From the cell containing the given text, extract its center point as (x, y) coordinate. 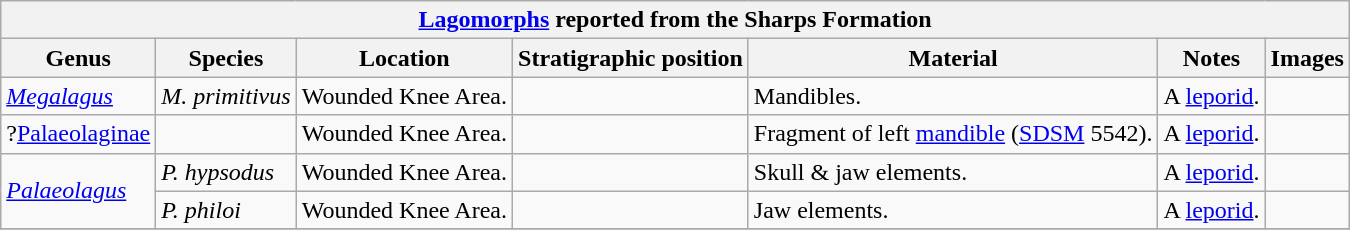
P. hypsodus (226, 172)
Location (404, 58)
Jaw elements. (953, 210)
Images (1307, 58)
Lagomorphs reported from the Sharps Formation (676, 20)
Stratigraphic position (631, 58)
Genus (78, 58)
Fragment of left mandible (SDSM 5542). (953, 134)
?Palaeolaginae (78, 134)
Megalagus (78, 96)
M. primitivus (226, 96)
Palaeolagus (78, 191)
Skull & jaw elements. (953, 172)
Notes (1212, 58)
P. philoi (226, 210)
Material (953, 58)
Species (226, 58)
Mandibles. (953, 96)
